Return [x, y] of the center of cell containing provided text 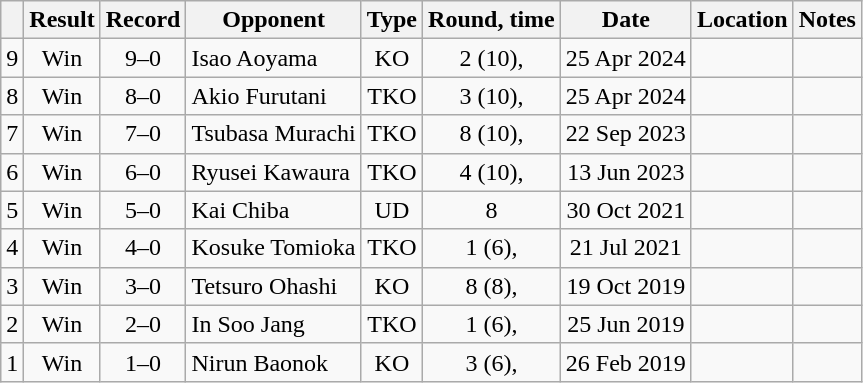
3–0 [143, 286]
5 [12, 210]
21 Jul 2021 [626, 248]
8–0 [143, 96]
Opponent [274, 20]
Record [143, 20]
3 [12, 286]
Tetsuro Ohashi [274, 286]
Akio Furutani [274, 96]
9–0 [143, 58]
Notes [827, 20]
1 [12, 362]
6–0 [143, 172]
2 (10), [492, 58]
Round, time [492, 20]
22 Sep 2023 [626, 134]
7 [12, 134]
9 [12, 58]
3 (10), [492, 96]
Date [626, 20]
Result [62, 20]
7–0 [143, 134]
Kosuke Tomioka [274, 248]
19 Oct 2019 [626, 286]
Kai Chiba [274, 210]
Nirun Baonok [274, 362]
In Soo Jang [274, 324]
2 [12, 324]
5–0 [143, 210]
UD [392, 210]
6 [12, 172]
Isao Aoyama [274, 58]
1–0 [143, 362]
8 (8), [492, 286]
4 [12, 248]
25 Jun 2019 [626, 324]
Location [742, 20]
30 Oct 2021 [626, 210]
4 (10), [492, 172]
4–0 [143, 248]
Ryusei Kawaura [274, 172]
2–0 [143, 324]
Type [392, 20]
26 Feb 2019 [626, 362]
8 (10), [492, 134]
3 (6), [492, 362]
13 Jun 2023 [626, 172]
Tsubasa Murachi [274, 134]
